Return the [x, y] coordinate for the center point of the cell that contains the specified text.  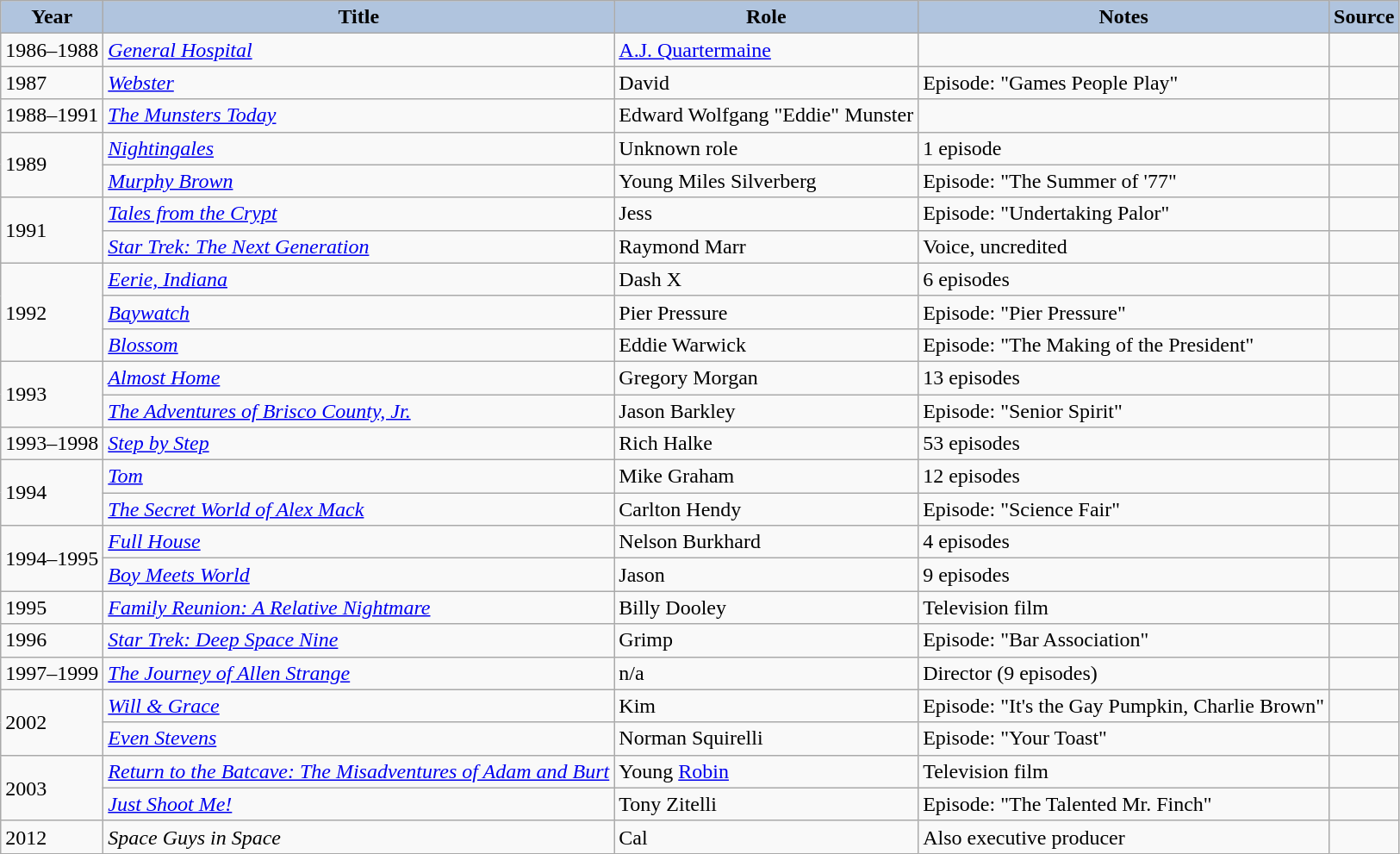
Notes [1123, 17]
Episode: "It's the Gay Pumpkin, Charlie Brown" [1123, 706]
Carlton Hendy [767, 509]
The Secret World of Alex Mack [358, 509]
Tales from the Crypt [358, 214]
1988–1991 [52, 115]
Raymond Marr [767, 246]
Source [1365, 17]
4 episodes [1123, 542]
Tony Zitelli [767, 804]
Nightingales [358, 148]
Blossom [358, 345]
Star Trek: Deep Space Nine [358, 640]
12 episodes [1123, 477]
Murphy Brown [358, 181]
6 episodes [1123, 279]
Norman Squirelli [767, 739]
Grimp [767, 640]
Star Trek: The Next Generation [358, 246]
The Adventures of Brisco County, Jr. [358, 411]
Full House [358, 542]
1986–1988 [52, 50]
Director (9 episodes) [1123, 673]
1993–1998 [52, 444]
Webster [358, 83]
Unknown role [767, 148]
Step by Step [358, 444]
Year [52, 17]
1993 [52, 394]
Episode: "Your Toast" [1123, 739]
David [767, 83]
Episode: "Bar Association" [1123, 640]
Boy Meets World [358, 575]
Space Guys in Space [358, 837]
Episode: "Science Fair" [1123, 509]
1987 [52, 83]
Episode: "Games People Play" [1123, 83]
Family Reunion: A Relative Nightmare [358, 608]
1991 [52, 230]
Just Shoot Me! [358, 804]
Tom [358, 477]
The Journey of Allen Strange [358, 673]
Jason [767, 575]
1 episode [1123, 148]
Kim [767, 706]
Will & Grace [358, 706]
1996 [52, 640]
General Hospital [358, 50]
Mike Graham [767, 477]
Eddie Warwick [767, 345]
1997–1999 [52, 673]
1989 [52, 165]
Nelson Burkhard [767, 542]
Episode: "Senior Spirit" [1123, 411]
Rich Halke [767, 444]
Billy Dooley [767, 608]
Edward Wolfgang "Eddie" Munster [767, 115]
Baywatch [358, 312]
Voice, uncredited [1123, 246]
Jason Barkley [767, 411]
Gregory Morgan [767, 377]
Episode: "Undertaking Palor" [1123, 214]
The Munsters Today [358, 115]
Eerie, Indiana [358, 279]
2002 [52, 722]
1995 [52, 608]
Young Robin [767, 771]
53 episodes [1123, 444]
2003 [52, 788]
Return to the Batcave: The Misadventures of Adam and Burt [358, 771]
Jess [767, 214]
Title [358, 17]
Episode: "Pier Pressure" [1123, 312]
9 episodes [1123, 575]
1994 [52, 493]
Episode: "The Summer of '77" [1123, 181]
1994–1995 [52, 558]
13 episodes [1123, 377]
2012 [52, 837]
Even Stevens [358, 739]
Pier Pressure [767, 312]
Also executive producer [1123, 837]
A.J. Quartermaine [767, 50]
Role [767, 17]
Dash X [767, 279]
Young Miles Silverberg [767, 181]
n/a [767, 673]
Almost Home [358, 377]
Episode: "The Making of the President" [1123, 345]
1992 [52, 312]
Episode: "The Talented Mr. Finch" [1123, 804]
Cal [767, 837]
